Search for the cell housing the specified text and yield its [X, Y] center coordinate. 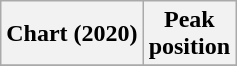
Chart (2020) [72, 34]
Peakposition [189, 34]
